For the text-containing cell, return its midpoint in [x, y] coordinate format. 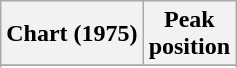
Peakposition [189, 34]
Chart (1975) [72, 34]
